Extract the [x, y] coordinate from the center of the cell holding the provided text.  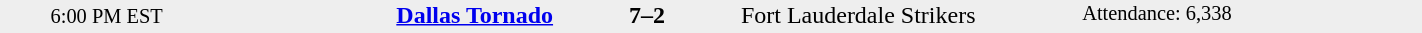
7–2 [648, 15]
Dallas Tornado [384, 15]
Fort Lauderdale Strikers [910, 15]
Attendance: 6,338 [1252, 16]
6:00 PM EST [106, 16]
